Return the (X, Y) coordinate for the center point of the cell that contains the specified text.  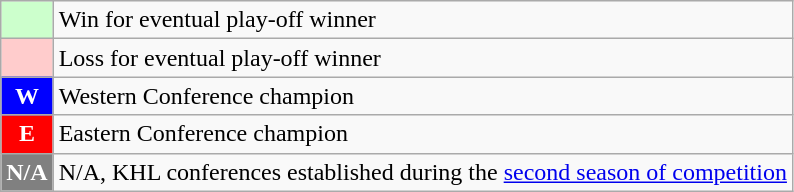
Eastern Conference champion (422, 134)
Win for eventual play-off winner (422, 20)
W (27, 96)
E (27, 134)
Loss for eventual play-off winner (422, 58)
N/A (27, 172)
Western Conference champion (422, 96)
N/A, KHL conferences established during the second season of competition (422, 172)
